From the cell containing the given text, extract its center point as (X, Y) coordinate. 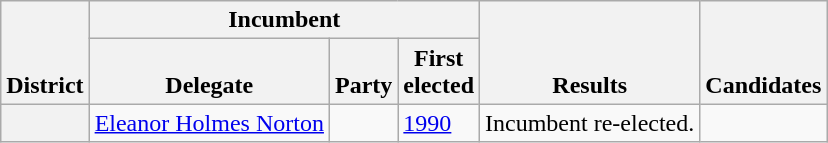
Delegate (209, 72)
District (45, 52)
Party (363, 72)
Eleanor Holmes Norton (209, 123)
Candidates (764, 52)
Firstelected (439, 72)
Results (590, 52)
Incumbent re-elected. (590, 123)
Incumbent (284, 20)
1990 (439, 123)
